Pinpoint the cell where the given text exists, returning its (X, Y) midpoint coordinate. 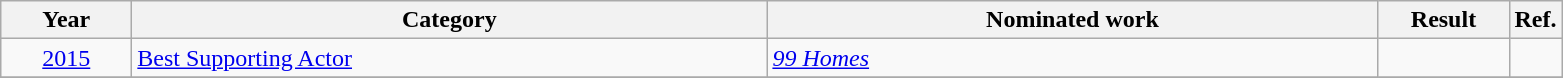
Result (1444, 20)
99 Homes (1072, 58)
Nominated work (1072, 20)
Category (450, 20)
Best Supporting Actor (450, 58)
2015 (66, 58)
Year (66, 20)
Ref. (1536, 20)
